Scan for the cell matching the given text and deliver its (X, Y) coordinate at center. 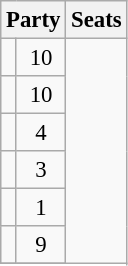
Party (34, 20)
1 (40, 208)
4 (40, 133)
3 (40, 170)
Seats (96, 20)
9 (40, 245)
